Pinpoint the cell where the given text exists, returning its (X, Y) midpoint coordinate. 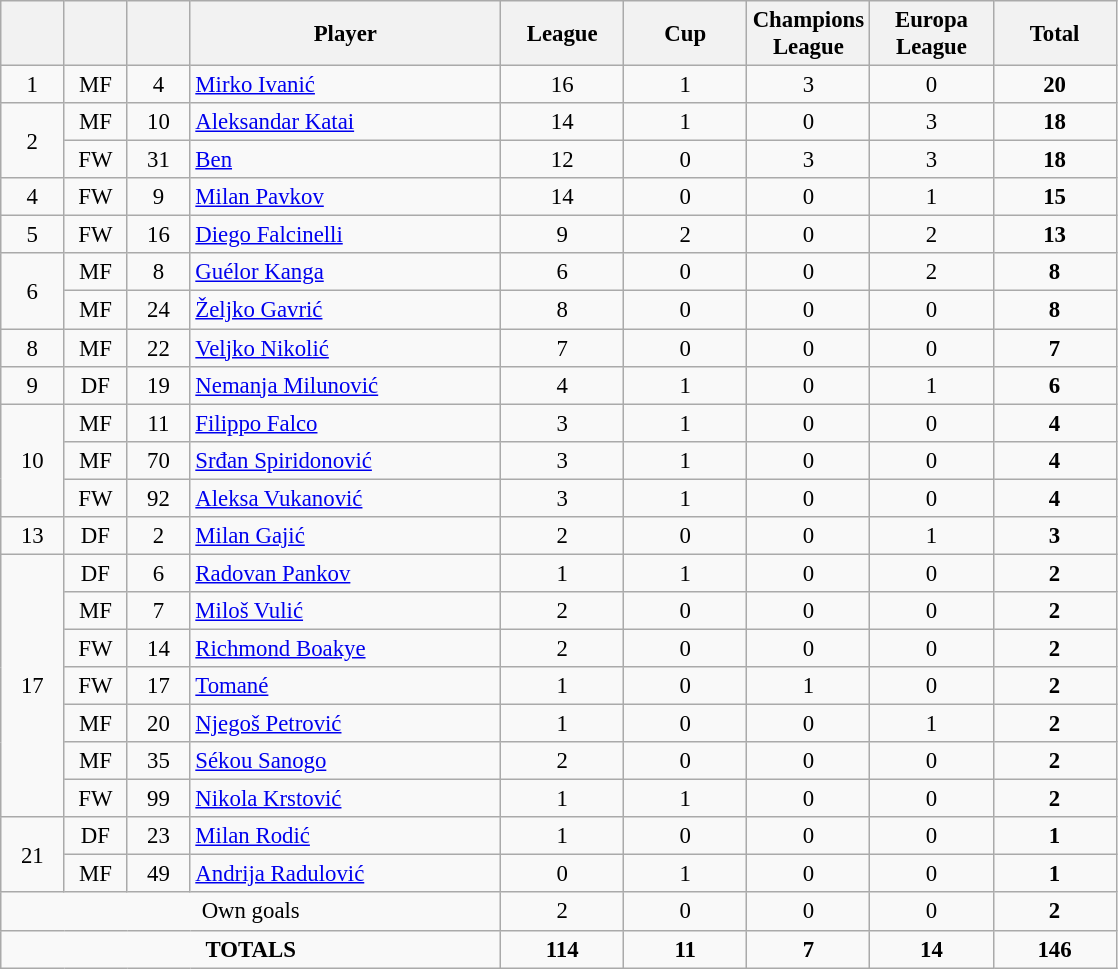
19 (158, 385)
Aleksandar Katai (346, 122)
Richmond Boakye (346, 648)
22 (158, 348)
Guélor Kanga (346, 273)
Tomané (346, 686)
Miloš Vulić (346, 611)
Champions League (808, 34)
35 (158, 761)
Milan Pavkov (346, 197)
Veljko Nikolić (346, 348)
70 (158, 460)
24 (158, 310)
Andrija Radulović (346, 874)
Filippo Falco (346, 423)
31 (158, 160)
TOTALS (251, 949)
114 (562, 949)
Željko Gavrić (346, 310)
Cup (686, 34)
Milan Rodić (346, 836)
Njegoš Petrović (346, 724)
12 (562, 160)
Nemanja Milunović (346, 385)
Aleksa Vukanović (346, 498)
5 (32, 235)
Europa League (932, 34)
Radovan Pankov (346, 573)
21 (32, 854)
146 (1054, 949)
League (562, 34)
Own goals (251, 912)
Ben (346, 160)
23 (158, 836)
Nikola Krstović (346, 799)
Mirko Ivanić (346, 85)
Sékou Sanogo (346, 761)
Milan Gajić (346, 536)
15 (1054, 197)
Srđan Spiridonović (346, 460)
Total (1054, 34)
49 (158, 874)
99 (158, 799)
Diego Falcinelli (346, 235)
92 (158, 498)
Player (346, 34)
